For the text-containing cell, return its midpoint in [x, y] coordinate format. 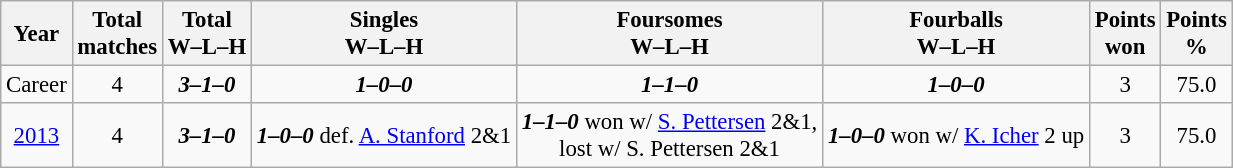
Year [36, 34]
FourballsW–L–H [956, 34]
1–0–0 won w/ K. Icher 2 up [956, 136]
FoursomesW–L–H [669, 34]
TotalW–L–H [206, 34]
Pointswon [1124, 34]
1–0–0 def. A. Stanford 2&1 [384, 136]
SinglesW–L–H [384, 34]
Career [36, 85]
2013 [36, 136]
Totalmatches [117, 34]
Points% [1196, 34]
1–1–0 won w/ S. Pettersen 2&1, lost w/ S. Pettersen 2&1 [669, 136]
1–1–0 [669, 85]
